Extract the (X, Y) coordinate from the center of the cell holding the provided text.  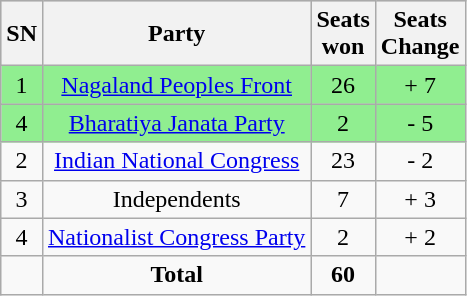
Seatswon (343, 34)
3 (22, 199)
Independents (176, 199)
+ 7 (420, 85)
+ 3 (420, 199)
Party (176, 34)
23 (343, 161)
Total (176, 275)
+ 2 (420, 237)
Bharatiya Janata Party (176, 123)
SN (22, 34)
Nagaland Peoples Front (176, 85)
1 (22, 85)
- 2 (420, 161)
Indian National Congress (176, 161)
26 (343, 85)
Nationalist Congress Party (176, 237)
7 (343, 199)
60 (343, 275)
SeatsChange (420, 34)
- 5 (420, 123)
